Detect which cell encompasses the target text, then output its [X, Y] center coordinate. 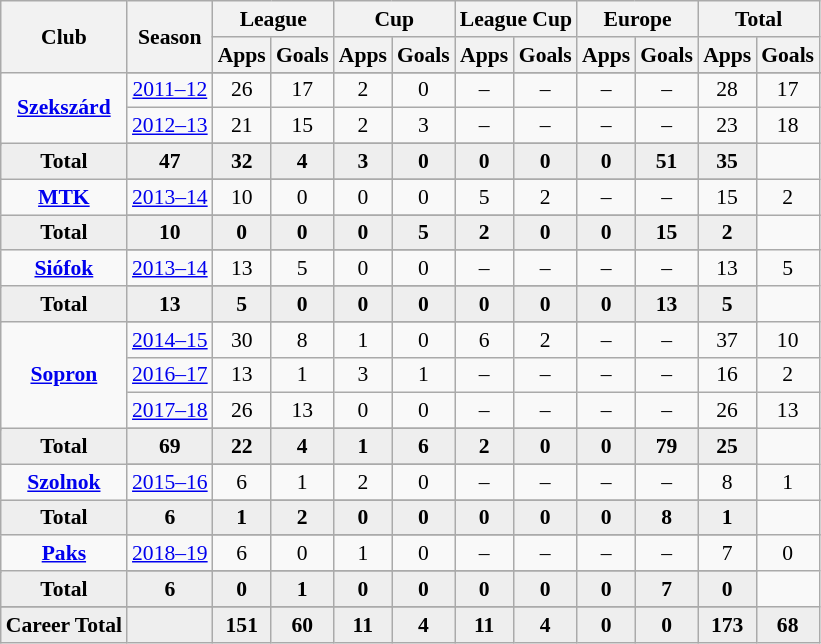
79 [666, 447]
MTK [64, 197]
30 [242, 340]
60 [302, 625]
69 [170, 447]
2017–18 [170, 411]
28 [727, 90]
51 [666, 162]
Szekszárd [64, 108]
37 [727, 340]
Szolnok [64, 482]
22 [242, 447]
Season [170, 36]
Career Total [64, 625]
Europe [638, 19]
68 [788, 625]
Cup [394, 19]
2012–13 [170, 126]
League Cup [516, 19]
47 [170, 162]
173 [727, 625]
18 [788, 126]
2015–16 [170, 482]
Siófok [64, 269]
League [274, 19]
32 [242, 162]
2018–19 [170, 554]
Paks [64, 554]
Club [64, 36]
151 [242, 625]
Sopron [64, 376]
35 [727, 162]
16 [727, 375]
2016–17 [170, 375]
2011–12 [170, 90]
21 [242, 126]
2014–15 [170, 340]
25 [727, 447]
23 [727, 126]
